Detect which cell encompasses the target text, then output its [x, y] center coordinate. 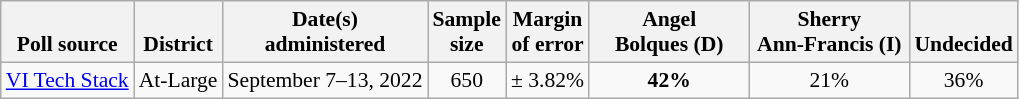
36% [963, 80]
AngelBolques (D) [669, 32]
Samplesize [467, 32]
VI Tech Stack [68, 80]
At-Large [178, 80]
42% [669, 80]
± 3.82% [548, 80]
Marginof error [548, 32]
Sherry Ann-Francis (I) [829, 32]
21% [829, 80]
District [178, 32]
Poll source [68, 32]
Date(s)administered [326, 32]
September 7–13, 2022 [326, 80]
650 [467, 80]
Undecided [963, 32]
